Capture the cell that displays the provided text and extract its [x, y] central coordinate. 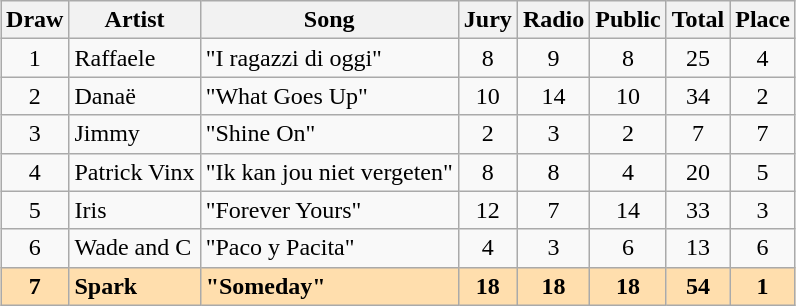
Draw [35, 20]
Spark [134, 286]
9 [553, 58]
Place [763, 20]
Public [628, 20]
25 [698, 58]
Artist [134, 20]
"I ragazzi di oggi" [329, 58]
Total [698, 20]
Wade and C [134, 248]
20 [698, 172]
33 [698, 210]
Song [329, 20]
Jimmy [134, 134]
"Shine On" [329, 134]
"What Goes Up" [329, 96]
54 [698, 286]
Patrick Vinx [134, 172]
Danaë [134, 96]
Radio [553, 20]
34 [698, 96]
Jury [488, 20]
12 [488, 210]
"Forever Yours" [329, 210]
13 [698, 248]
"Someday" [329, 286]
"Ik kan jou niet vergeten" [329, 172]
Iris [134, 210]
Raffaele [134, 58]
"Paco y Pacita" [329, 248]
